Search for the cell housing the specified text and yield its [X, Y] center coordinate. 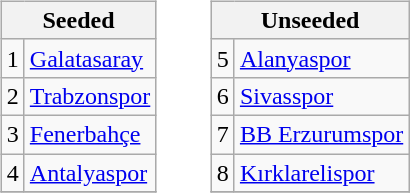
2 [12, 96]
4 [12, 173]
7 [222, 134]
Sivasspor [321, 96]
8 [222, 173]
Galatasaray [90, 58]
BB Erzurumspor [321, 134]
Antalyaspor [90, 173]
1 [12, 58]
Seeded [78, 20]
Unseeded [310, 20]
Fenerbahçe [90, 134]
5 [222, 58]
Kırklarelispor [321, 173]
Alanyaspor [321, 58]
3 [12, 134]
6 [222, 96]
Trabzonspor [90, 96]
